Find where the given text appears and provide that cell's center as [x, y] coordinate. 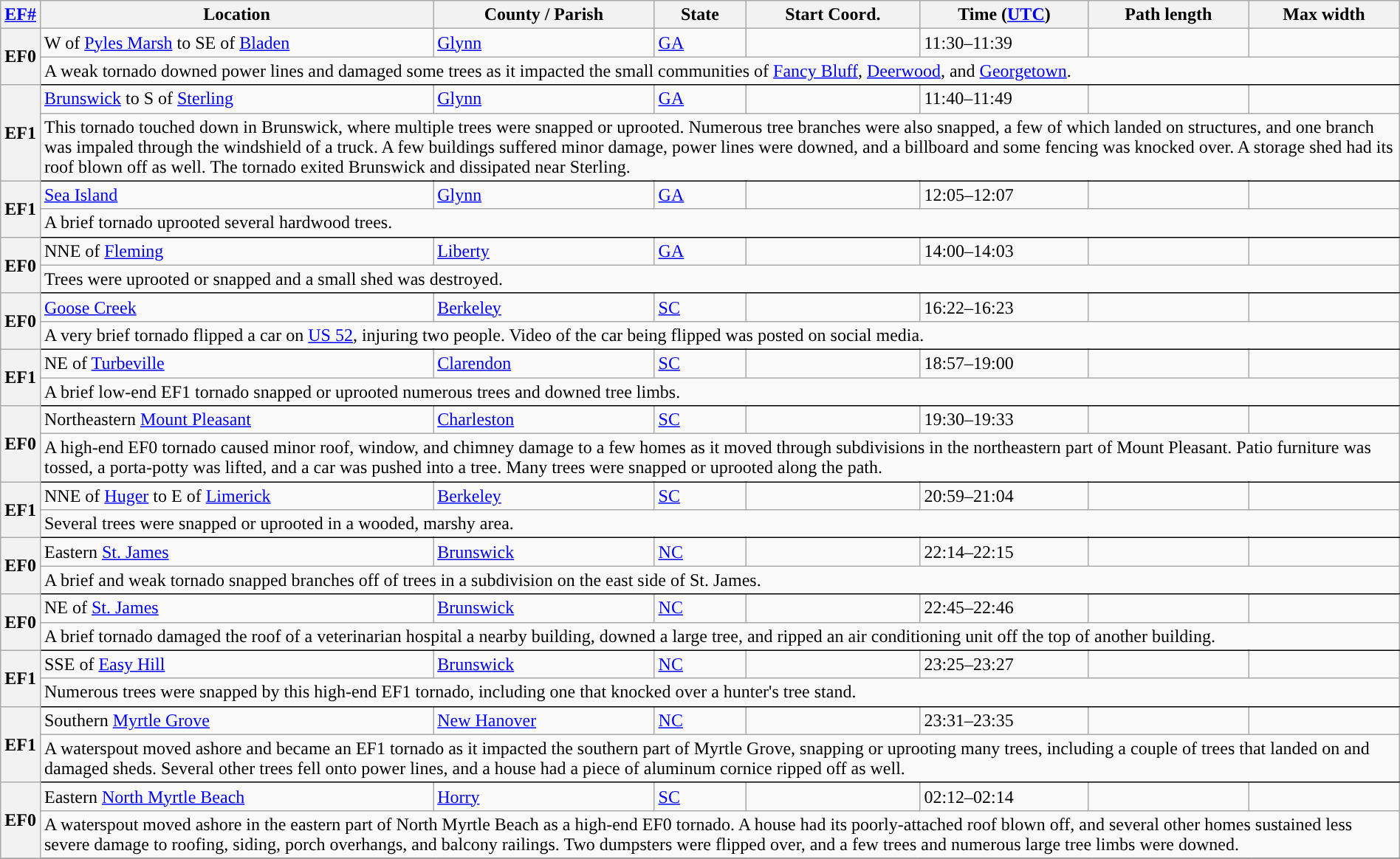
22:14–22:15 [1004, 552]
Location [236, 15]
23:25–23:27 [1004, 664]
NE of Turbeville [236, 363]
Max width [1325, 15]
14:00–14:03 [1004, 251]
Goose Creek [236, 307]
NE of St. James [236, 608]
State [700, 15]
New Hanover [543, 720]
22:45–22:46 [1004, 608]
Northeastern Mount Pleasant [236, 420]
Path length [1168, 15]
Brunswick to S of Sterling [236, 99]
NNE of Fleming [236, 251]
A brief low-end EF1 tornado snapped or uprooted numerous trees and downed tree limbs. [719, 392]
W of Pyles Marsh to SE of Bladen [236, 43]
Southern Myrtle Grove [236, 720]
11:40–11:49 [1004, 99]
A very brief tornado flipped a car on US 52, injuring two people. Video of the car being flipped was posted on social media. [719, 335]
11:30–11:39 [1004, 43]
Numerous trees were snapped by this high-end EF1 tornado, including one that knocked over a hunter's tree stand. [719, 692]
Clarendon [543, 363]
Sea Island [236, 195]
12:05–12:07 [1004, 195]
Eastern North Myrtle Beach [236, 796]
19:30–19:33 [1004, 420]
County / Parish [543, 15]
Horry [543, 796]
20:59–21:04 [1004, 496]
A brief and weak tornado snapped branches off of trees in a subdivision on the east side of St. James. [719, 580]
EF# [21, 15]
Trees were uprooted or snapped and a small shed was destroyed. [719, 279]
Time (UTC) [1004, 15]
02:12–02:14 [1004, 796]
Liberty [543, 251]
SSE of Easy Hill [236, 664]
A brief tornado uprooted several hardwood trees. [719, 223]
16:22–16:23 [1004, 307]
23:31–23:35 [1004, 720]
18:57–19:00 [1004, 363]
Several trees were snapped or uprooted in a wooded, marshy area. [719, 524]
Charleston [543, 420]
Start Coord. [833, 15]
A weak tornado downed power lines and damaged some trees as it impacted the small communities of Fancy Bluff, Deerwood, and Georgetown. [719, 71]
NNE of Huger to E of Limerick [236, 496]
Eastern St. James [236, 552]
